Return (x, y) of the center of cell containing provided text 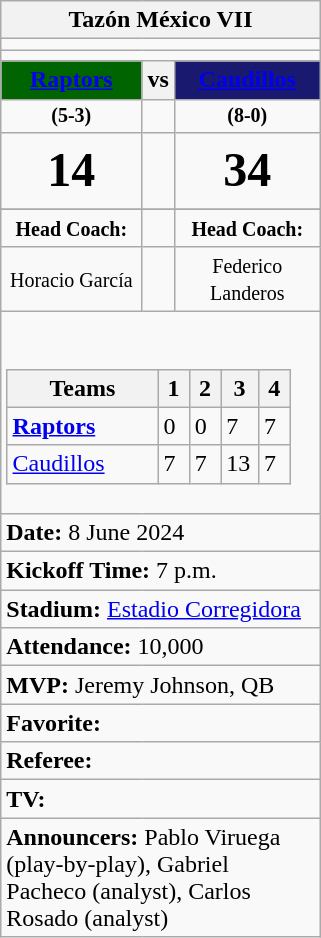
Kickoff Time: 7 p.m. (161, 571)
1 (174, 388)
4 (274, 388)
Stadium: Estadio Corregidora (161, 609)
34 (247, 170)
13 (240, 464)
Teams (82, 388)
3 (240, 388)
14 (72, 170)
Tazón México VII (161, 20)
Horacio García (72, 280)
Announcers: Pablo Viruega (play-by-play), Gabriel Pacheco (analyst), Carlos Rosado (analyst) (161, 878)
Teams 1 2 3 4 Raptors 0 0 7 7 Caudillos 7 7 13 7 (161, 413)
Attendance: 10,000 (161, 647)
2 (204, 388)
Favorite: (161, 723)
Referee: (161, 761)
Date: 8 June 2024 (161, 533)
TV: (161, 799)
(5-3) (72, 116)
Federico Landeros (247, 280)
(8-0) (247, 116)
vs (158, 80)
MVP: Jeremy Johnson, QB (161, 685)
